Provide the (X, Y) coordinate of the cell's center where the given text is located.  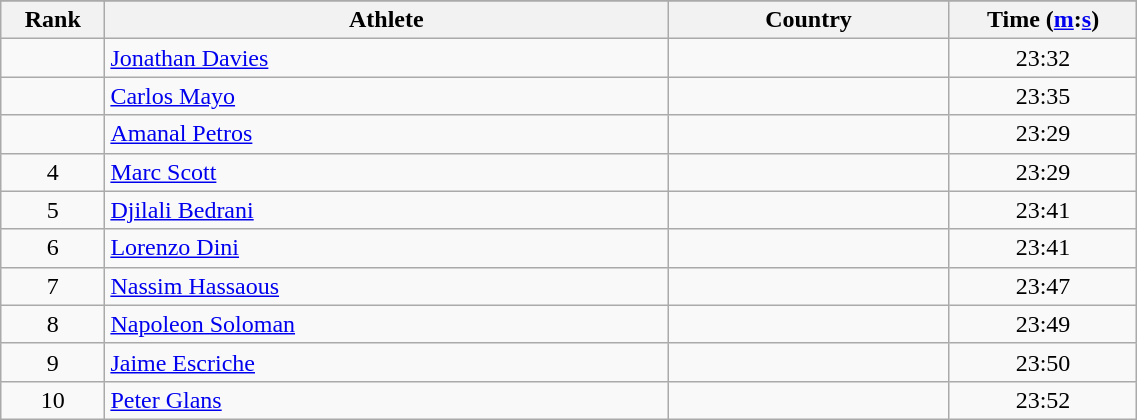
6 (53, 248)
Peter Glans (386, 400)
Djilali Bedrani (386, 210)
23:32 (1043, 58)
Lorenzo Dini (386, 248)
Country (808, 20)
23:35 (1043, 96)
Athlete (386, 20)
Rank (53, 20)
7 (53, 286)
23:52 (1043, 400)
10 (53, 400)
5 (53, 210)
23:47 (1043, 286)
Marc Scott (386, 172)
Time (m:s) (1043, 20)
Napoleon Soloman (386, 324)
Jaime Escriche (386, 362)
23:50 (1043, 362)
Jonathan Davies (386, 58)
4 (53, 172)
8 (53, 324)
Amanal Petros (386, 134)
23:49 (1043, 324)
Nassim Hassaous (386, 286)
9 (53, 362)
Carlos Mayo (386, 96)
